Find where the given text appears and provide that cell's center as [x, y] coordinate. 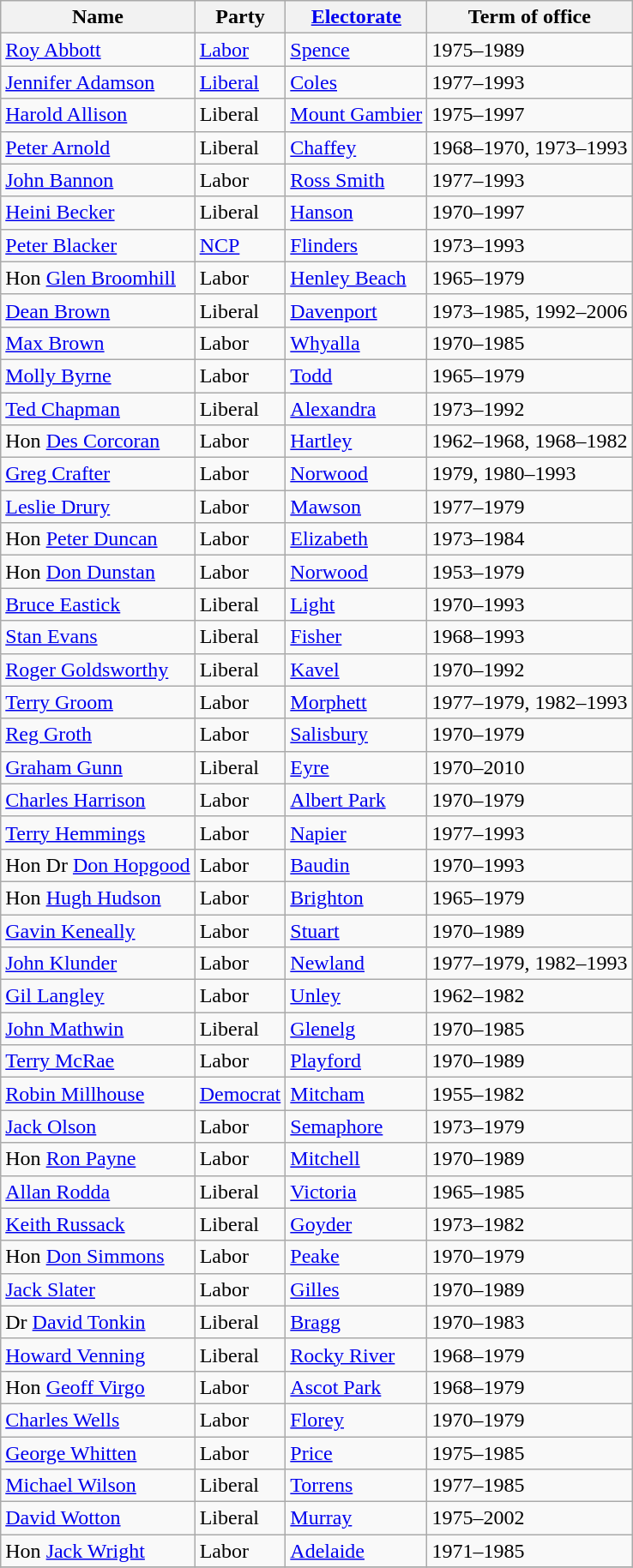
Electorate [357, 17]
Gilles [357, 1289]
Baudin [357, 865]
David Wotton [98, 1518]
1975–1997 [530, 115]
Hon Don Dunstan [98, 572]
NCP [240, 245]
Bragg [357, 1322]
1975–1989 [530, 50]
1953–1979 [530, 572]
Spence [357, 50]
Victoria [357, 1192]
Gavin Keneally [98, 930]
Hon Dr Don Hopgood [98, 865]
1973–1992 [530, 409]
Harold Allison [98, 115]
Hartley [357, 442]
Hon Geoff Virgo [98, 1387]
Ascot Park [357, 1387]
Rocky River [357, 1355]
Peter Blacker [98, 245]
Mawson [357, 507]
Molly Byrne [98, 375]
1973–1985, 1992–2006 [530, 310]
Henley Beach [357, 278]
1975–2002 [530, 1518]
Peter Arnold [98, 147]
Playford [357, 1061]
Glenelg [357, 1029]
Ted Chapman [98, 409]
Gil Langley [98, 996]
Mitchell [357, 1159]
Elizabeth [357, 539]
Term of office [530, 17]
Alexandra [357, 409]
Party [240, 17]
Dr David Tonkin [98, 1322]
Semaphore [357, 1126]
Stan Evans [98, 637]
Price [357, 1453]
1973–1984 [530, 539]
Mount Gambier [357, 115]
Leslie Drury [98, 507]
1968–1970, 1973–1993 [530, 147]
Terry Hemmings [98, 832]
Stuart [357, 930]
Jack Slater [98, 1289]
1962–1968, 1968–1982 [530, 442]
Napier [357, 832]
Keith Russack [98, 1224]
Todd [357, 375]
1979, 1980–1993 [530, 474]
John Mathwin [98, 1029]
John Bannon [98, 180]
Albert Park [357, 800]
Chaffey [357, 147]
Hanson [357, 213]
1970–1997 [530, 213]
Hon Hugh Hudson [98, 898]
John Klunder [98, 964]
Roy Abbott [98, 50]
Hon Jack Wright [98, 1551]
Florey [357, 1420]
1970–2010 [530, 767]
Kavel [357, 670]
Salisbury [357, 735]
1973–1993 [530, 245]
Graham Gunn [98, 767]
1975–1985 [530, 1453]
1955–1982 [530, 1094]
Brighton [357, 898]
Charles Wells [98, 1420]
Hon Don Simmons [98, 1257]
Allan Rodda [98, 1192]
Eyre [357, 767]
Coles [357, 82]
1973–1979 [530, 1126]
1973–1982 [530, 1224]
Greg Crafter [98, 474]
Robin Millhouse [98, 1094]
Charles Harrison [98, 800]
Murray [357, 1518]
Hon Des Corcoran [98, 442]
Goyder [357, 1224]
Howard Venning [98, 1355]
1970–1992 [530, 670]
Fisher [357, 637]
1968–1993 [530, 637]
Adelaide [357, 1551]
Hon Ron Payne [98, 1159]
Democrat [240, 1094]
Light [357, 604]
Heini Becker [98, 213]
1962–1982 [530, 996]
Roger Goldsworthy [98, 670]
Unley [357, 996]
Hon Glen Broomhill [98, 278]
Whyalla [357, 343]
1977–1979 [530, 507]
George Whitten [98, 1453]
1970–1983 [530, 1322]
Hon Peter Duncan [98, 539]
Peake [357, 1257]
Flinders [357, 245]
Bruce Eastick [98, 604]
Ross Smith [357, 180]
Dean Brown [98, 310]
Davenport [357, 310]
Name [98, 17]
Jennifer Adamson [98, 82]
Newland [357, 964]
Torrens [357, 1486]
Terry Groom [98, 702]
Max Brown [98, 343]
1971–1985 [530, 1551]
1965–1985 [530, 1192]
Mitcham [357, 1094]
Jack Olson [98, 1126]
Terry McRae [98, 1061]
Morphett [357, 702]
Michael Wilson [98, 1486]
Reg Groth [98, 735]
1977–1985 [530, 1486]
